Return (X, Y) of the center of cell containing provided text 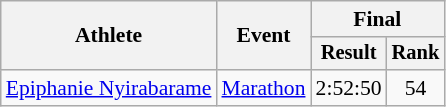
Final (378, 19)
54 (416, 88)
2:52:50 (349, 88)
Epiphanie Nyirabarame (109, 88)
Rank (416, 54)
Athlete (109, 36)
Marathon (263, 88)
Event (263, 36)
Result (349, 54)
